Scan for the cell matching the given text and deliver its [x, y] coordinate at center. 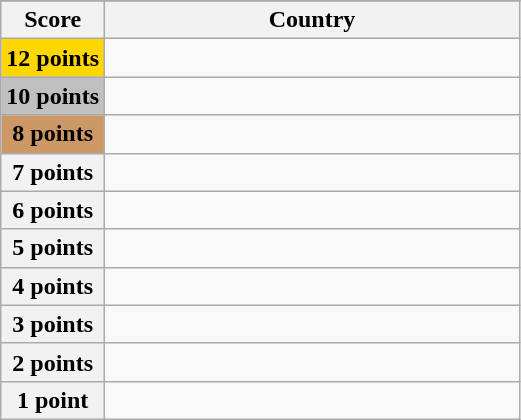
10 points [53, 96]
7 points [53, 172]
6 points [53, 210]
2 points [53, 362]
5 points [53, 248]
Country [312, 20]
1 point [53, 400]
3 points [53, 324]
8 points [53, 134]
4 points [53, 286]
12 points [53, 58]
Score [53, 20]
